From the cell containing the given text, extract its center point as [x, y] coordinate. 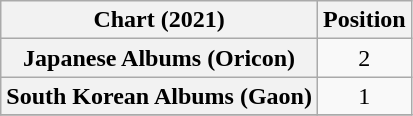
Chart (2021) [160, 20]
Position [364, 20]
South Korean Albums (Gaon) [160, 96]
Japanese Albums (Oricon) [160, 58]
1 [364, 96]
2 [364, 58]
